Search for the cell housing the specified text and yield its (X, Y) center coordinate. 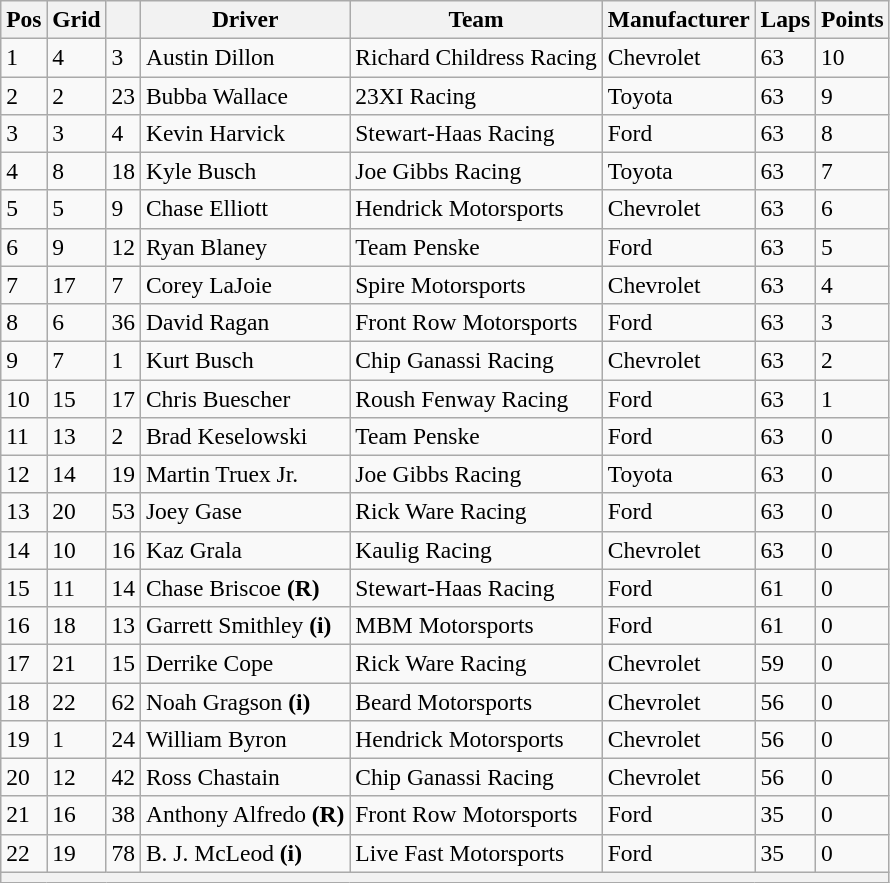
Chase Briscoe (R) (244, 588)
Anthony Alfredo (R) (244, 815)
42 (123, 777)
William Byron (244, 739)
Bubba Wallace (244, 95)
Kaz Grala (244, 550)
Kevin Harvick (244, 133)
David Ragan (244, 322)
23 (123, 95)
Live Fast Motorsports (476, 853)
Kaulig Racing (476, 550)
Beard Motorsports (476, 701)
Manufacturer (678, 19)
Austin Dillon (244, 57)
Richard Childress Racing (476, 57)
Noah Gragson (i) (244, 701)
23XI Racing (476, 95)
53 (123, 512)
Martin Truex Jr. (244, 474)
78 (123, 853)
Derrike Cope (244, 663)
Driver (244, 19)
Chris Buescher (244, 398)
Team (476, 19)
36 (123, 322)
62 (123, 701)
Grid (76, 19)
Ryan Blaney (244, 247)
Kyle Busch (244, 171)
Points (853, 19)
Laps (786, 19)
59 (786, 663)
Chase Elliott (244, 209)
Joey Gase (244, 512)
24 (123, 739)
B. J. McLeod (i) (244, 853)
Ross Chastain (244, 777)
Spire Motorsports (476, 285)
Roush Fenway Racing (476, 398)
Garrett Smithley (i) (244, 625)
Pos (24, 19)
38 (123, 815)
MBM Motorsports (476, 625)
Brad Keselowski (244, 436)
Corey LaJoie (244, 285)
Kurt Busch (244, 360)
